Return the [X, Y] coordinate for the center point of the cell that contains the specified text.  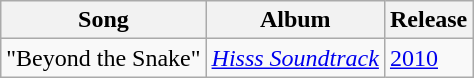
Album [295, 20]
2010 [428, 58]
Release [428, 20]
Song [104, 20]
Hisss Soundtrack [295, 58]
"Beyond the Snake" [104, 58]
